Locate the cell with the specified text and output its (X, Y) center coordinate. 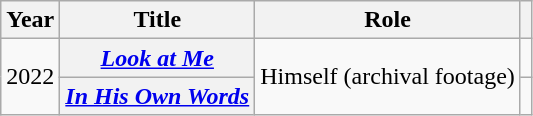
2022 (30, 77)
Himself (archival footage) (388, 77)
Year (30, 20)
Role (388, 20)
Title (158, 20)
Look at Me (158, 58)
In His Own Words (158, 96)
